Capture the cell that displays the provided text and extract its [x, y] central coordinate. 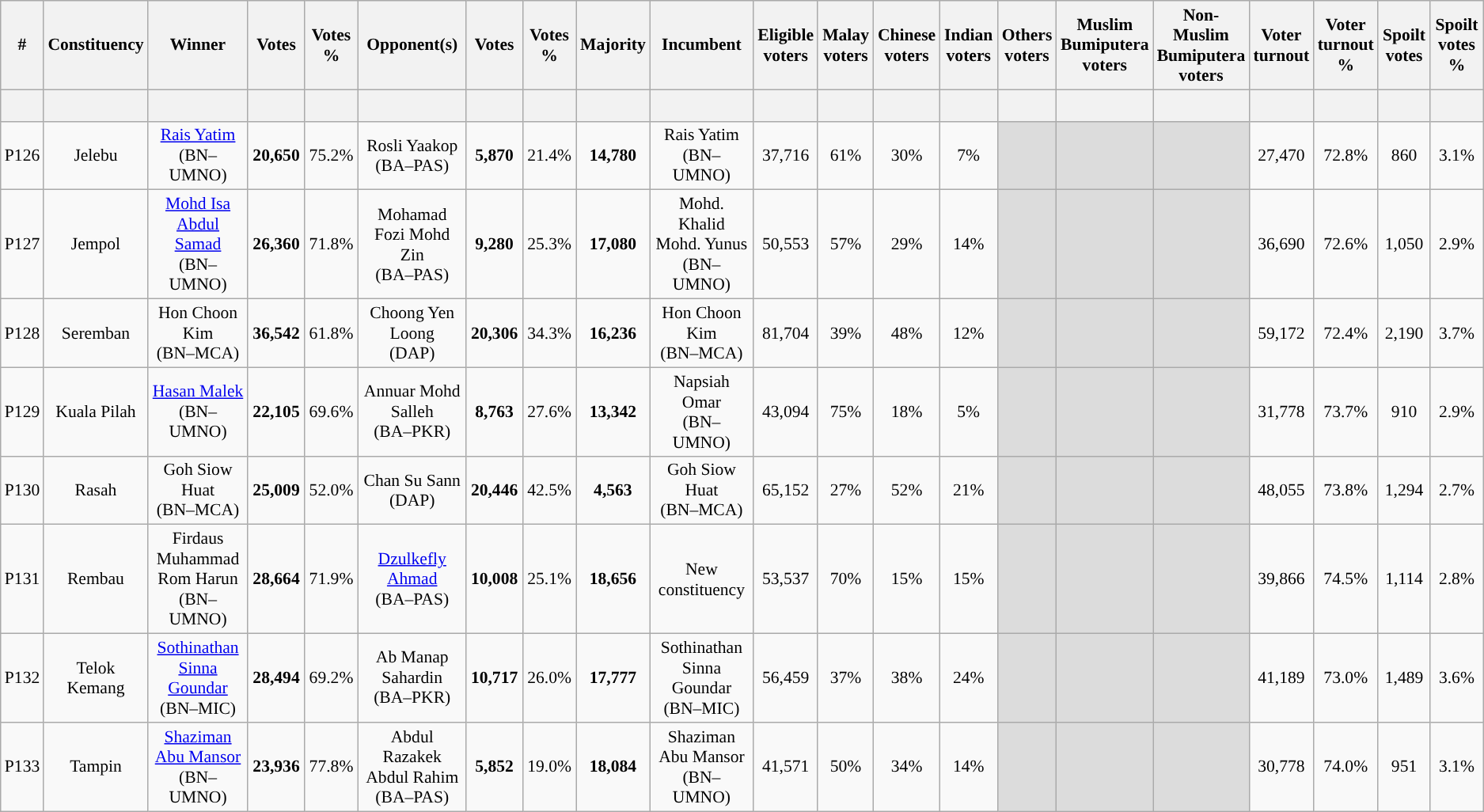
1,294 [1404, 491]
25,009 [275, 491]
2.8% [1456, 579]
Mohd Isa Abdul Samad(BN–UMNO) [198, 245]
18,656 [613, 579]
P131 [22, 579]
18,084 [613, 767]
69.6% [332, 412]
5% [969, 412]
52% [907, 491]
3.7% [1456, 334]
13,342 [613, 412]
2.7% [1456, 491]
3.6% [1456, 678]
61.8% [332, 334]
Choong Yen Loong(DAP) [412, 334]
910 [1404, 412]
50% [845, 767]
20,650 [275, 155]
81,704 [785, 334]
53,537 [785, 579]
75.2% [332, 155]
1,114 [1404, 579]
26,360 [275, 245]
28,664 [275, 579]
P126 [22, 155]
Kuala Pilah [95, 412]
27,470 [1281, 155]
Mohamad Fozi Mohd Zin(BA–PAS) [412, 245]
Hasan Malek(BN–UMNO) [198, 412]
Non-Muslim Bumiputera voters [1201, 45]
New constituency [701, 579]
Eligible voters [785, 45]
Jelebu [95, 155]
31,778 [1281, 412]
74.0% [1345, 767]
Rasah [95, 491]
28,494 [275, 678]
34.3% [549, 334]
27.6% [549, 412]
Seremban [95, 334]
73.7% [1345, 412]
1,050 [1404, 245]
Majority [613, 45]
Chinese voters [907, 45]
16,236 [613, 334]
P128 [22, 334]
12% [969, 334]
61% [845, 155]
75% [845, 412]
Incumbent [701, 45]
Abdul Razakek Abdul Rahim(BA–PAS) [412, 767]
951 [1404, 767]
1,489 [1404, 678]
P129 [22, 412]
30% [907, 155]
17,080 [613, 245]
43,094 [785, 412]
9,280 [494, 245]
39,866 [1281, 579]
14,780 [613, 155]
23,936 [275, 767]
20,306 [494, 334]
5,852 [494, 767]
25.3% [549, 245]
74.5% [1345, 579]
27% [845, 491]
18% [907, 412]
Indian voters [969, 45]
38% [907, 678]
42.5% [549, 491]
30,778 [1281, 767]
25.1% [549, 579]
72.8% [1345, 155]
24% [969, 678]
4,563 [613, 491]
10,717 [494, 678]
Telok Kemang [95, 678]
Tampin [95, 767]
Dzulkefly Ahmad(BA–PAS) [412, 579]
73.0% [1345, 678]
36,542 [275, 334]
29% [907, 245]
P132 [22, 678]
10,008 [494, 579]
860 [1404, 155]
22,105 [275, 412]
73.8% [1345, 491]
5,870 [494, 155]
19.0% [549, 767]
Ab Manap Sahardin(BA–PKR) [412, 678]
Winner [198, 45]
56,459 [785, 678]
39% [845, 334]
48% [907, 334]
Napsiah Omar(BN–UMNO) [701, 412]
21% [969, 491]
57% [845, 245]
P127 [22, 245]
Chan Su Sann(DAP) [412, 491]
77.8% [332, 767]
Voter turnout % [1345, 45]
Mohd. Khalid Mohd. Yunus(BN–UMNO) [701, 245]
41,189 [1281, 678]
Voter turnout [1281, 45]
52.0% [332, 491]
20,446 [494, 491]
Rosli Yaakop(BA–PAS) [412, 155]
Malay voters [845, 45]
7% [969, 155]
Rembau [95, 579]
72.6% [1345, 245]
Muslim Bumiputera voters [1105, 45]
37% [845, 678]
71.9% [332, 579]
71.8% [332, 245]
72.4% [1345, 334]
Constituency [95, 45]
34% [907, 767]
69.2% [332, 678]
48,055 [1281, 491]
17,777 [613, 678]
Firdaus Muhammad Rom Harun(BN–UMNO) [198, 579]
P130 [22, 491]
26.0% [549, 678]
41,571 [785, 767]
Jempol [95, 245]
Others voters [1027, 45]
Opponent(s) [412, 45]
8,763 [494, 412]
37,716 [785, 155]
59,172 [1281, 334]
Annuar Mohd Salleh(BA–PKR) [412, 412]
2,190 [1404, 334]
Spoilt votes % [1456, 45]
P133 [22, 767]
65,152 [785, 491]
50,553 [785, 245]
Spoilt votes [1404, 45]
# [22, 45]
70% [845, 579]
36,690 [1281, 245]
21.4% [549, 155]
